Search for the cell housing the specified text and yield its (X, Y) center coordinate. 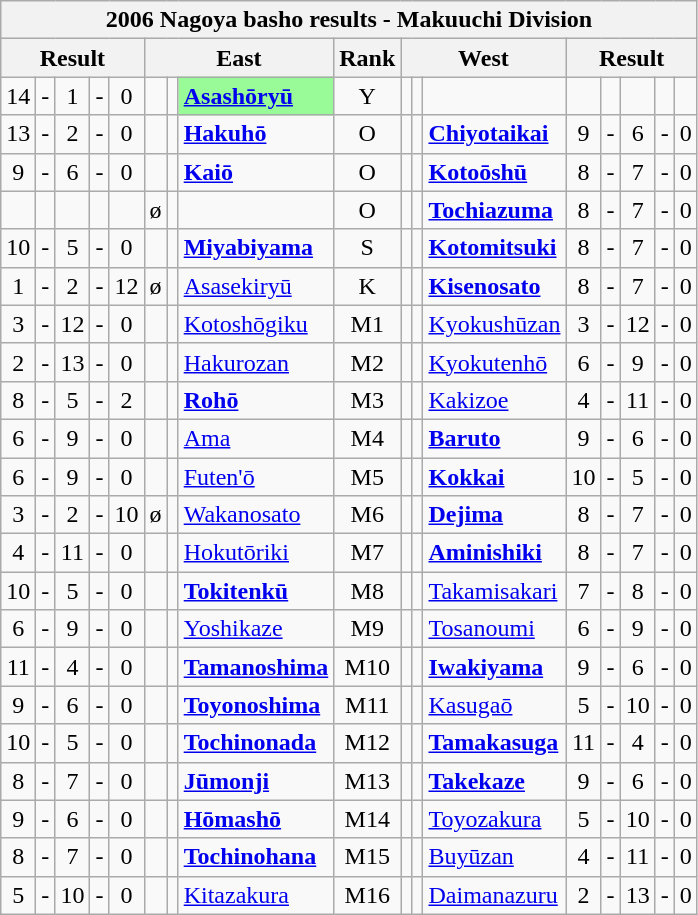
Kotoōshū (494, 172)
Takekaze (494, 781)
Y (368, 96)
Wakanosato (256, 515)
Kotomitsuki (494, 248)
Takamisakari (494, 591)
East (239, 58)
Tosanoumi (494, 629)
M15 (368, 857)
Dejima (494, 515)
Yoshikaze (256, 629)
Asashōryū (256, 96)
Futen'ō (256, 477)
Tamakasuga (494, 743)
Buyūzan (494, 857)
Kasugaō (494, 705)
Iwakiyama (494, 667)
M13 (368, 781)
Tochiazuma (494, 210)
Rank (368, 58)
M8 (368, 591)
Toyonoshima (256, 705)
Hokutōriki (256, 553)
Hōmashō (256, 819)
S (368, 248)
M4 (368, 438)
14 (18, 96)
Kisenosato (494, 286)
Aminishiki (494, 553)
West (484, 58)
Kyokushūzan (494, 324)
2006 Nagoya basho results - Makuuchi Division (350, 20)
Tochinonada (256, 743)
M9 (368, 629)
M7 (368, 553)
Tamanoshima (256, 667)
Kyokutenhō (494, 362)
Kotoshōgiku (256, 324)
Kakizoe (494, 400)
Asasekiryū (256, 286)
Miyabiyama (256, 248)
Chiyotaikai (494, 134)
Tochinohana (256, 857)
Jūmonji (256, 781)
Baruto (494, 438)
Kaiō (256, 172)
M14 (368, 819)
Rohō (256, 400)
Kitazakura (256, 895)
M6 (368, 515)
M10 (368, 667)
Toyozakura (494, 819)
Kokkai (494, 477)
M2 (368, 362)
Hakuhō (256, 134)
Ama (256, 438)
M1 (368, 324)
M12 (368, 743)
Hakurozan (256, 362)
M3 (368, 400)
K (368, 286)
Daimanazuru (494, 895)
M16 (368, 895)
M5 (368, 477)
Tokitenkū (256, 591)
M11 (368, 705)
